Capture the cell that displays the provided text and extract its (X, Y) central coordinate. 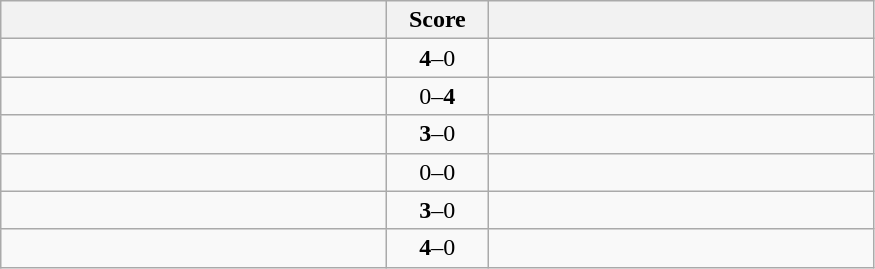
Score (438, 20)
0–0 (438, 172)
0–4 (438, 96)
